Capture the cell that displays the provided text and extract its [X, Y] central coordinate. 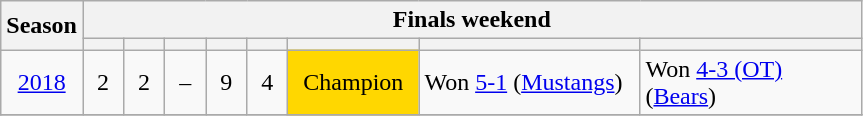
Season [42, 26]
Won 5-1 (Mustangs) [530, 82]
9 [226, 82]
– [186, 82]
4 [268, 82]
2018 [42, 82]
Won 4-3 (OT) (Bears) [750, 82]
Finals weekend [471, 20]
Champion [354, 82]
